For the text-containing cell, return its midpoint in [x, y] coordinate format. 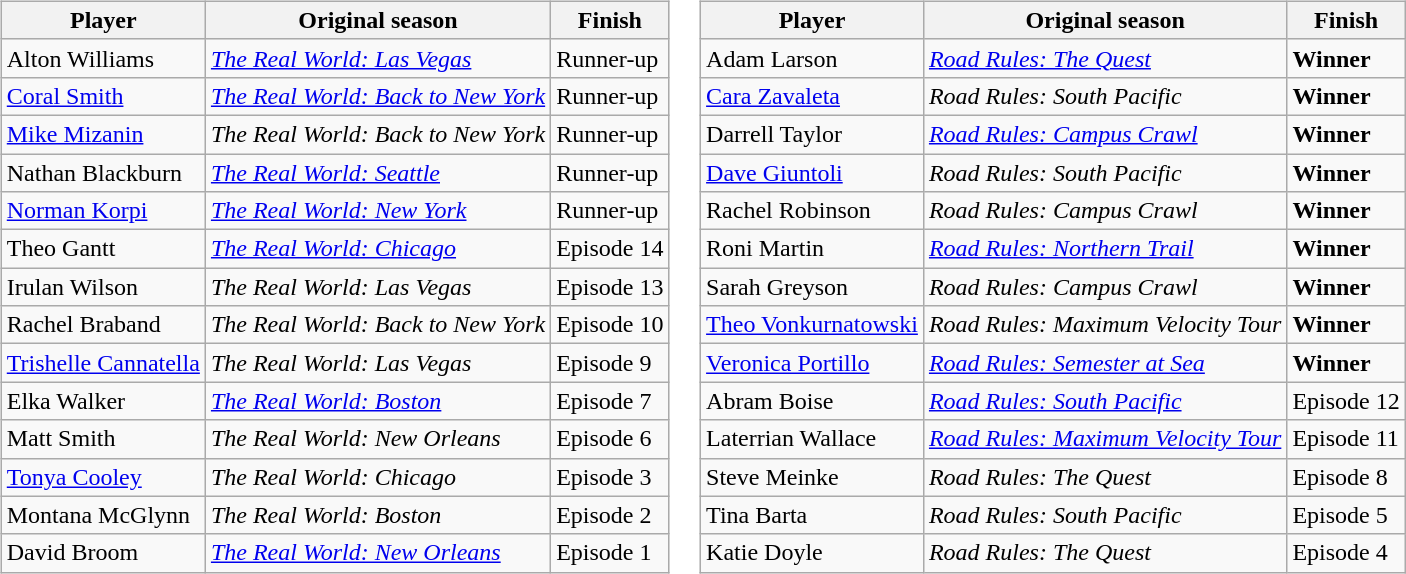
Episode 1 [610, 553]
Rachel Robinson [812, 211]
Episode 8 [1346, 477]
Alton Williams [103, 58]
Tina Barta [812, 515]
Laterrian Wallace [812, 439]
Matt Smith [103, 439]
Coral Smith [103, 96]
David Broom [103, 553]
Episode 7 [610, 401]
Katie Doyle [812, 553]
Tonya Cooley [103, 477]
Episode 4 [1346, 553]
Roni Martin [812, 249]
Darrell Taylor [812, 134]
Norman Korpi [103, 211]
Nathan Blackburn [103, 173]
Trishelle Cannatella [103, 363]
Episode 5 [1346, 515]
Episode 10 [610, 325]
Mike Mizanin [103, 134]
Episode 14 [610, 249]
Veronica Portillo [812, 363]
Episode 2 [610, 515]
Road Rules: Semester at Sea [1104, 363]
Episode 11 [1346, 439]
Episode 13 [610, 287]
Cara Zavaleta [812, 96]
Theo Vonkurnatowski [812, 325]
Episode 3 [610, 477]
Irulan Wilson [103, 287]
Dave Giuntoli [812, 173]
The Real World: Seattle [378, 173]
Rachel Braband [103, 325]
Elka Walker [103, 401]
Episode 12 [1346, 401]
Road Rules: Northern Trail [1104, 249]
Episode 6 [610, 439]
Adam Larson [812, 58]
Theo Gantt [103, 249]
Episode 9 [610, 363]
Steve Meinke [812, 477]
Sarah Greyson [812, 287]
Montana McGlynn [103, 515]
Abram Boise [812, 401]
The Real World: New York [378, 211]
